Output the (X, Y) coordinate of the center of the cell containing the given text.  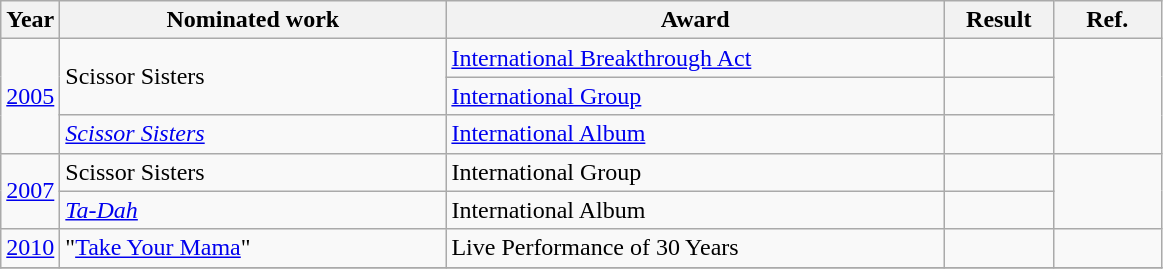
Live Performance of 30 Years (696, 248)
2007 (30, 191)
Year (30, 20)
"Take Your Mama" (253, 248)
Ta-Dah (253, 210)
Ref. (1108, 20)
2010 (30, 248)
Award (696, 20)
Nominated work (253, 20)
International Breakthrough Act (696, 58)
2005 (30, 96)
Result (998, 20)
